Identify which cell holds the provided text, then report its [x, y] central coordinate. 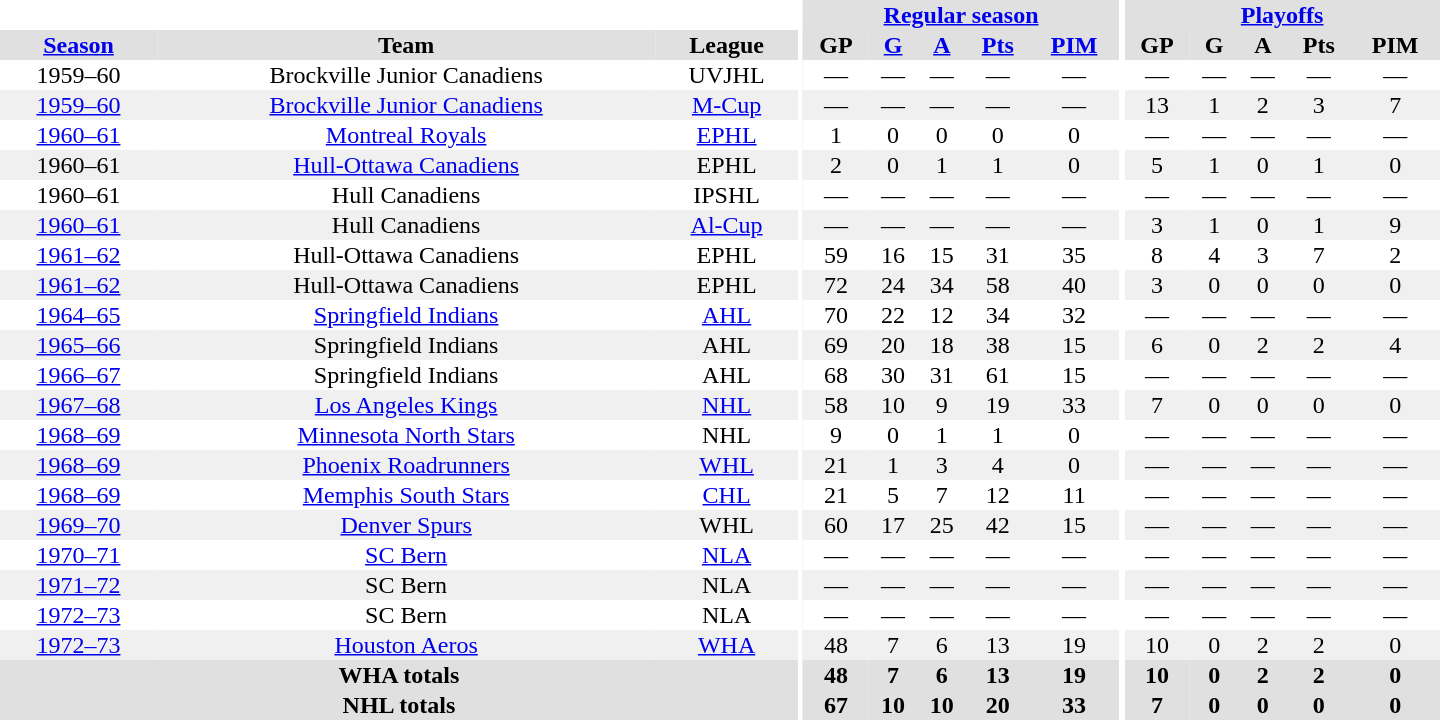
1967–68 [78, 405]
70 [836, 315]
1969–70 [78, 525]
1966–67 [78, 375]
Team [406, 45]
32 [1074, 315]
1964–65 [78, 315]
Playoffs [1282, 15]
16 [894, 255]
M-Cup [726, 105]
35 [1074, 255]
1965–66 [78, 345]
69 [836, 345]
WHA [726, 645]
League [726, 45]
40 [1074, 285]
67 [836, 705]
Los Angeles Kings [406, 405]
1971–72 [78, 585]
CHL [726, 495]
IPSHL [726, 195]
Memphis South Stars [406, 495]
22 [894, 315]
Montreal Royals [406, 135]
8 [1157, 255]
60 [836, 525]
Minnesota North Stars [406, 435]
18 [942, 345]
59 [836, 255]
Phoenix Roadrunners [406, 465]
68 [836, 375]
Season [78, 45]
42 [998, 525]
Houston Aeros [406, 645]
30 [894, 375]
1970–71 [78, 555]
WHA totals [399, 675]
Regular season [961, 15]
72 [836, 285]
Al-Cup [726, 225]
24 [894, 285]
NHL totals [399, 705]
11 [1074, 495]
17 [894, 525]
UVJHL [726, 75]
25 [942, 525]
61 [998, 375]
Denver Spurs [406, 525]
38 [998, 345]
